Extract the [X, Y] coordinate from the center of the cell holding the provided text.  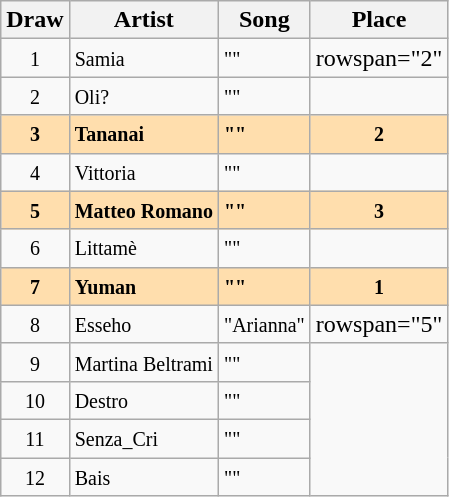
Senza_Cri [144, 438]
Matteo Romano [144, 210]
Littamè [144, 248]
Martina Beltrami [144, 362]
Vittoria [144, 172]
Esseho [144, 324]
5 [35, 210]
Song [264, 20]
9 [35, 362]
Oli? [144, 96]
10 [35, 400]
Artist [144, 20]
8 [35, 324]
11 [35, 438]
Draw [35, 20]
"Arianna" [264, 324]
Bais [144, 477]
Yuman [144, 286]
4 [35, 172]
12 [35, 477]
Place [379, 20]
rowspan="2" [379, 58]
Destro [144, 400]
Samia [144, 58]
Tananai [144, 134]
7 [35, 286]
rowspan="5" [379, 324]
6 [35, 248]
